Find where the given text appears and provide that cell's center as (x, y) coordinate. 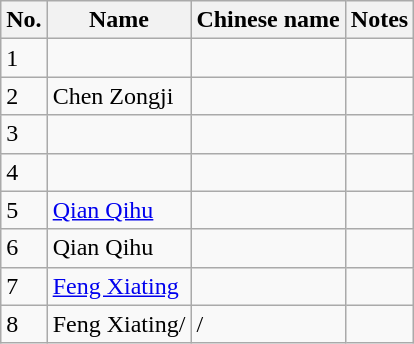
1 (24, 58)
2 (24, 96)
3 (24, 134)
4 (24, 172)
7 (24, 286)
No. (24, 20)
5 (24, 210)
8 (24, 324)
Chinese name (268, 20)
Name (119, 20)
Chen Zongji (119, 96)
Notes (379, 20)
Feng Xiating (119, 286)
6 (24, 248)
Feng Xiating/ (119, 324)
/ (268, 324)
